Output the (x, y) coordinate of the center of the cell containing the given text.  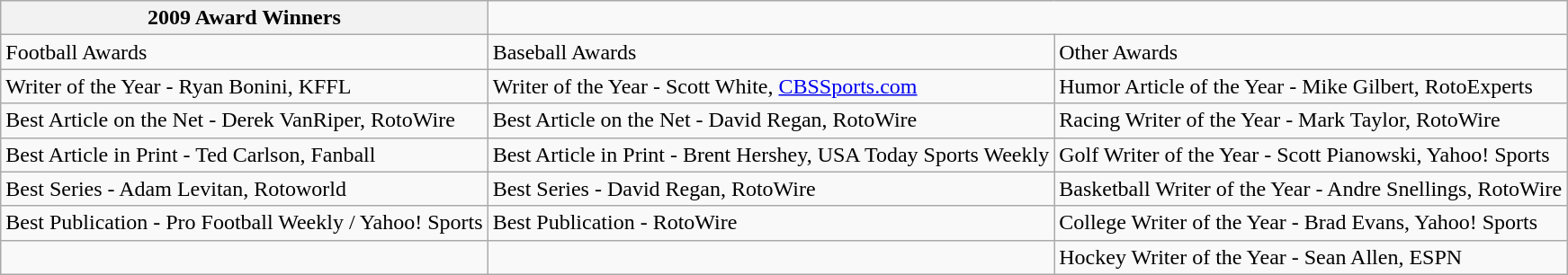
Best Article on the Net - David Regan, RotoWire (771, 120)
Best Article on the Net - Derek VanRiper, RotoWire (245, 120)
Writer of the Year - Ryan Bonini, KFFL (245, 86)
Other Awards (1311, 52)
Best Article in Print - Ted Carlson, Fanball (245, 155)
Football Awards (245, 52)
College Writer of the Year - Brad Evans, Yahoo! Sports (1311, 223)
Best Publication - RotoWire (771, 223)
Writer of the Year - Scott White, CBSSports.com (771, 86)
Hockey Writer of the Year - Sean Allen, ESPN (1311, 257)
Best Article in Print - Brent Hershey, USA Today Sports Weekly (771, 155)
Best Series - Adam Levitan, Rotoworld (245, 189)
Humor Article of the Year - Mike Gilbert, RotoExperts (1311, 86)
Best Series - David Regan, RotoWire (771, 189)
Basketball Writer of the Year - Andre Snellings, RotoWire (1311, 189)
2009 Award Winners (245, 18)
Racing Writer of the Year - Mark Taylor, RotoWire (1311, 120)
Baseball Awards (771, 52)
Golf Writer of the Year - Scott Pianowski, Yahoo! Sports (1311, 155)
Best Publication - Pro Football Weekly / Yahoo! Sports (245, 223)
